Output the (X, Y) coordinate of the center of the cell containing the given text.  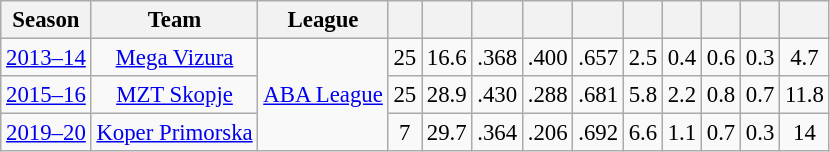
Season (46, 20)
.681 (598, 95)
28.9 (447, 95)
2015–16 (46, 95)
4.7 (805, 58)
.288 (547, 95)
2013–14 (46, 58)
.430 (497, 95)
Team (174, 20)
16.6 (447, 58)
.368 (497, 58)
1.1 (682, 133)
6.6 (642, 133)
.206 (547, 133)
14 (805, 133)
2.2 (682, 95)
ABA League (323, 96)
2019–20 (46, 133)
0.8 (720, 95)
.692 (598, 133)
Koper Primorska (174, 133)
.364 (497, 133)
7 (404, 133)
.400 (547, 58)
0.6 (720, 58)
11.8 (805, 95)
2.5 (642, 58)
League (323, 20)
.657 (598, 58)
5.8 (642, 95)
Mega Vizura (174, 58)
29.7 (447, 133)
MZT Skopje (174, 95)
0.4 (682, 58)
